Return the (X, Y) coordinate for the center point of the cell that contains the specified text.  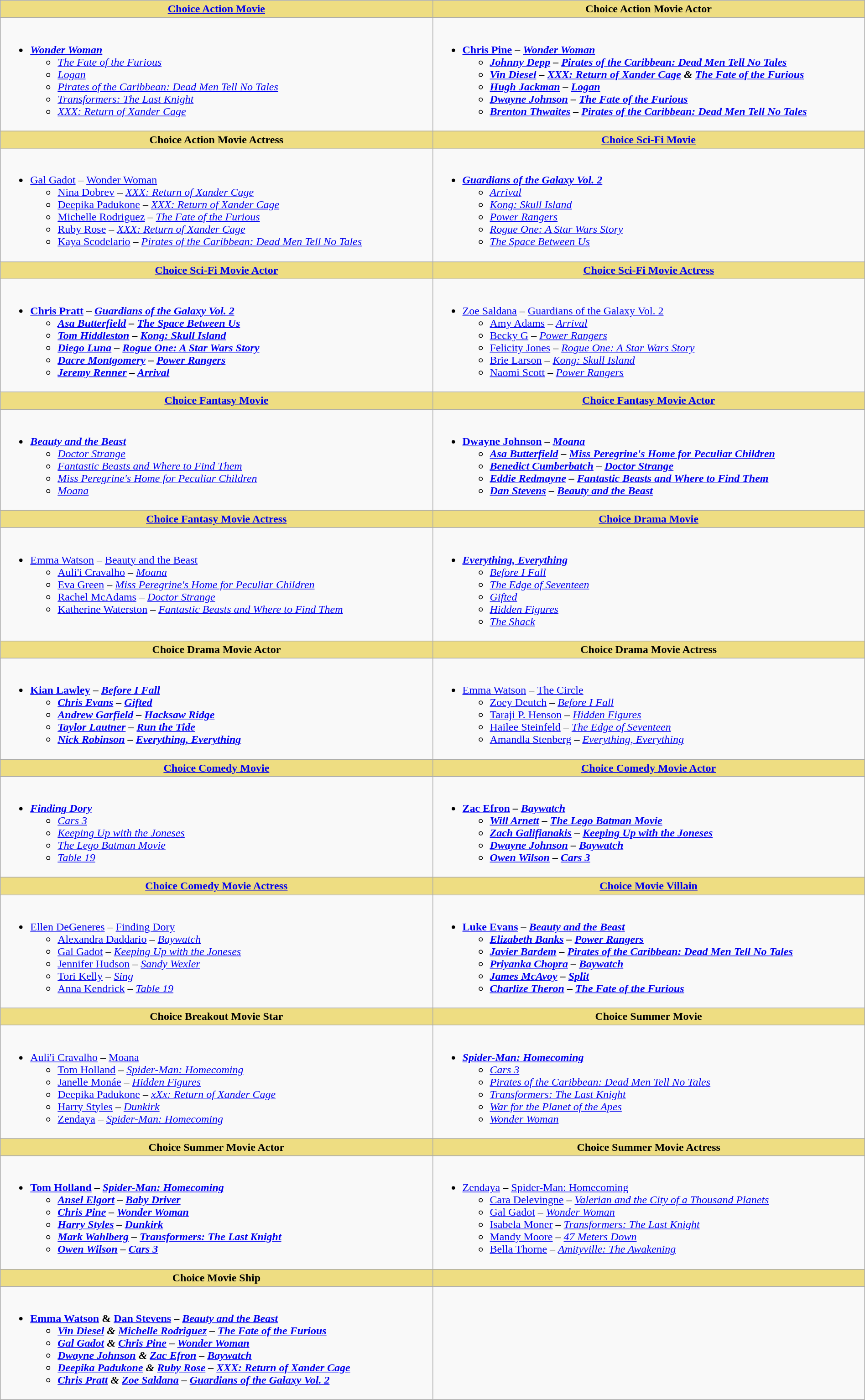
Choice Fantasy Movie Actor (649, 401)
Wonder WomanThe Fate of the FuriousLoganPirates of the Caribbean: Dead Men Tell No TalesTransformers: The Last KnightXXX: Return of Xander Cage (216, 74)
Everything, EverythingBefore I FallThe Edge of SeventeenGiftedHidden FiguresThe Shack (649, 584)
Choice Drama Movie Actress (649, 649)
Kian Lawley – Before I FallChris Evans – GiftedAndrew Garfield – Hacksaw RidgeTaylor Lautner – Run the TideNick Robinson – Everything, Everything (216, 708)
Choice Breakout Movie Star (216, 1017)
Choice Sci-Fi Movie Actress (649, 270)
Choice Drama Movie Actor (216, 649)
Choice Fantasy Movie Actress (216, 519)
Choice Summer Movie Actor (216, 1147)
Guardians of the Galaxy Vol. 2ArrivalKong: Skull IslandPower RangersRogue One: A Star Wars StoryThe Space Between Us (649, 205)
Choice Sci-Fi Movie (649, 140)
Finding DoryCars 3Keeping Up with the JonesesThe Lego Batman MovieTable 19 (216, 827)
Choice Summer Movie Actress (649, 1147)
Choice Comedy Movie Actor (649, 768)
Choice Drama Movie (649, 519)
Choice Movie Ship (216, 1278)
Choice Action Movie Actress (216, 140)
Choice Sci-Fi Movie Actor (216, 270)
Choice Summer Movie (649, 1017)
Zac Efron – BaywatchWill Arnett – The Lego Batman MovieZach Galifianakis – Keeping Up with the JonesesDwayne Johnson – BaywatchOwen Wilson – Cars 3 (649, 827)
Choice Movie Villain (649, 886)
Choice Action Movie Actor (649, 9)
Choice Action Movie (216, 9)
Choice Comedy Movie (216, 768)
Beauty and the BeastDoctor StrangeFantastic Beasts and Where to Find ThemMiss Peregrine's Home for Peculiar ChildrenMoana (216, 460)
Spider-Man: HomecomingCars 3Pirates of the Caribbean: Dead Men Tell No TalesTransformers: The Last KnightWar for the Planet of the ApesWonder Woman (649, 1082)
Choice Comedy Movie Actress (216, 886)
Choice Fantasy Movie (216, 401)
